Find where the given text appears and provide that cell's center as (x, y) coordinate. 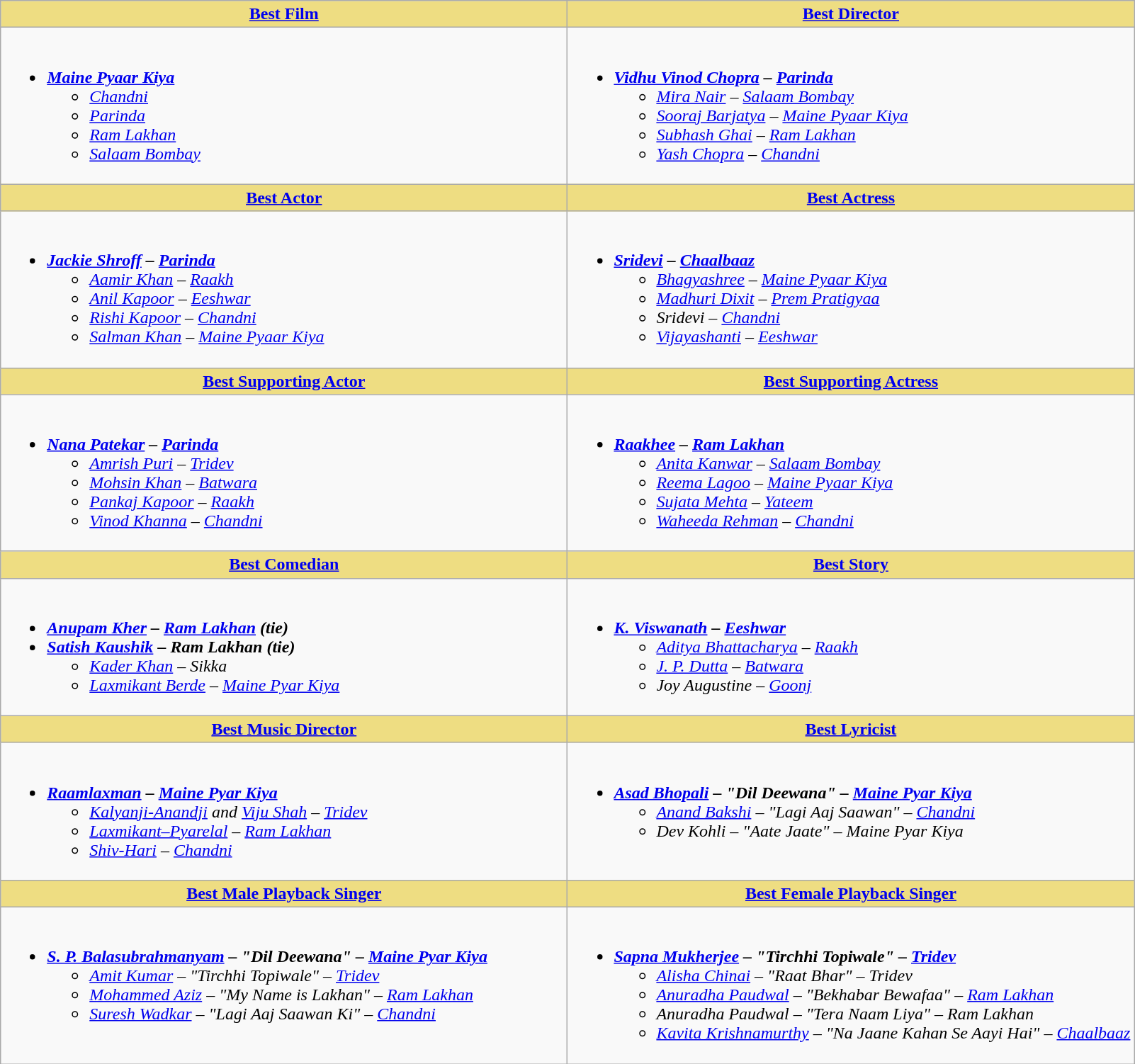
Anupam Kher – Ram Lakhan (tie)Satish Kaushik – Ram Lakhan (tie)Kader Khan – SikkaLaxmikant Berde – Maine Pyar Kiya (284, 647)
Best Director (851, 14)
Best Male Playback Singer (284, 893)
Best Film (284, 14)
Sridevi – ChaalbaazBhagyashree – Maine Pyaar KiyaMadhuri Dixit – Prem PratigyaaSridevi – ChandniVijayashanti – Eeshwar (851, 289)
Vidhu Vinod Chopra – ParindaMira Nair – Salaam BombaySooraj Barjatya – Maine Pyaar KiyaSubhash Ghai – Ram LakhanYash Chopra – Chandni (851, 106)
Asad Bhopali – "Dil Deewana" – Maine Pyar KiyaAnand Bakshi – "Lagi Aaj Saawan" – ChandniDev Kohli – "Aate Jaate" – Maine Pyar Kiya (851, 811)
K. Viswanath – EeshwarAditya Bhattacharya – RaakhJ. P. Dutta – BatwaraJoy Augustine – Goonj (851, 647)
Best Story (851, 565)
Best Actress (851, 198)
Maine Pyaar KiyaChandniParindaRam LakhanSalaam Bombay (284, 106)
Best Supporting Actress (851, 381)
Raamlaxman – Maine Pyar KiyaKalyanji-Anandji and Viju Shah – TridevLaxmikant–Pyarelal – Ram LakhanShiv-Hari – Chandni (284, 811)
Best Lyricist (851, 729)
Jackie Shroff – ParindaAamir Khan – RaakhAnil Kapoor – EeshwarRishi Kapoor – ChandniSalman Khan – Maine Pyaar Kiya (284, 289)
Best Music Director (284, 729)
Best Actor (284, 198)
Nana Patekar – ParindaAmrish Puri – TridevMohsin Khan – BatwaraPankaj Kapoor – RaakhVinod Khanna – Chandni (284, 473)
Best Female Playback Singer (851, 893)
Raakhee – Ram LakhanAnita Kanwar – Salaam BombayReema Lagoo – Maine Pyaar KiyaSujata Mehta – YateemWaheeda Rehman – Chandni (851, 473)
Best Comedian (284, 565)
Best Supporting Actor (284, 381)
